Detect which cell encompasses the target text, then output its (X, Y) center coordinate. 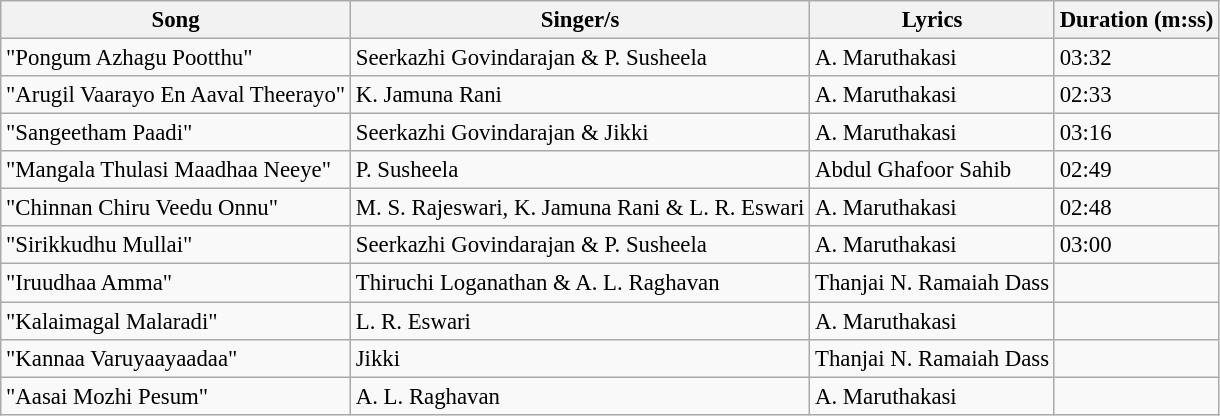
03:16 (1136, 133)
A. L. Raghavan (580, 396)
02:48 (1136, 208)
Duration (m:ss) (1136, 20)
"Arugil Vaarayo En Aaval Theerayo" (176, 95)
03:00 (1136, 245)
03:32 (1136, 58)
"Pongum Azhagu Pootthu" (176, 58)
"Iruudhaa Amma" (176, 283)
"Sirikkudhu Mullai" (176, 245)
Singer/s (580, 20)
"Mangala Thulasi Maadhaa Neeye" (176, 170)
Seerkazhi Govindarajan & Jikki (580, 133)
02:49 (1136, 170)
"Kannaa Varuyaayaadaa" (176, 358)
Jikki (580, 358)
P. Susheela (580, 170)
"Aasai Mozhi Pesum" (176, 396)
"Chinnan Chiru Veedu Onnu" (176, 208)
02:33 (1136, 95)
Thiruchi Loganathan & A. L. Raghavan (580, 283)
Song (176, 20)
Abdul Ghafoor Sahib (932, 170)
Lyrics (932, 20)
L. R. Eswari (580, 321)
K. Jamuna Rani (580, 95)
"Sangeetham Paadi" (176, 133)
M. S. Rajeswari, K. Jamuna Rani & L. R. Eswari (580, 208)
"Kalaimagal Malaradi" (176, 321)
